Search for the cell housing the specified text and yield its (X, Y) center coordinate. 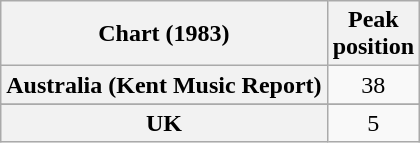
UK (164, 123)
38 (373, 85)
Australia (Kent Music Report) (164, 85)
Chart (1983) (164, 34)
Peakposition (373, 34)
5 (373, 123)
